Return the (X, Y) coordinate for the center point of the cell that contains the specified text.  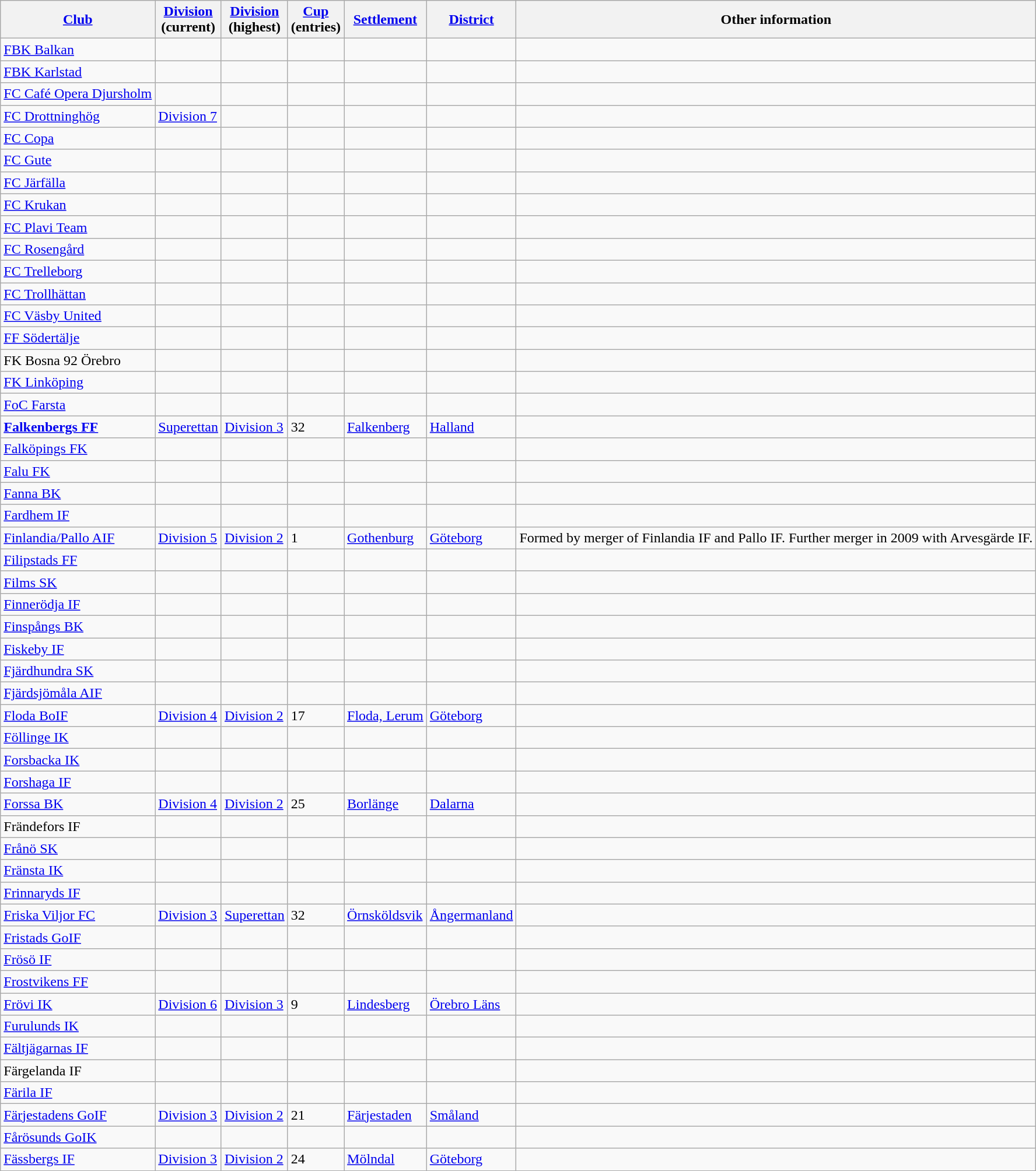
FC Trollhättan (78, 293)
Cup (entries) (316, 20)
Fjärdsjömåla AIF (78, 693)
Forshaga IF (78, 782)
Fardhem IF (78, 516)
Floda BoIF (78, 716)
Lindesberg (386, 1004)
Gothenburg (386, 538)
FoC Farsta (78, 405)
Filipstads FF (78, 560)
FBK Karlstad (78, 72)
Division 7 (188, 116)
Färjestaden (386, 1115)
Fjärdhundra SK (78, 671)
Division 5 (188, 538)
FC Järfälla (78, 183)
Fårösunds GoIK (78, 1137)
FF Södertälje (78, 338)
FC Rosengård (78, 249)
Fanna BK (78, 493)
21 (316, 1115)
FC Krukan (78, 205)
Formed by merger of Finlandia IF and Pallo IF. Further merger in 2009 with Arvesgärde IF. (776, 538)
Dalarna (471, 804)
Floda, Lerum (386, 716)
FC Trelleborg (78, 271)
FC Copa (78, 138)
FC Gute (78, 160)
Falu FK (78, 471)
Fränsta IK (78, 871)
Färila IF (78, 1093)
Films SK (78, 582)
24 (316, 1159)
Furulunds IK (78, 1026)
Färjestadens GoIF (78, 1115)
Frändefors IF (78, 826)
Fässbergs IF (78, 1159)
Forsbacka IK (78, 760)
Frinnaryds IF (78, 893)
Finspångs BK (78, 626)
Friska Viljor FC (78, 915)
FK Linköping (78, 383)
1 (316, 538)
Ångermanland (471, 915)
Finlandia/Pallo AIF (78, 538)
District (471, 20)
Division 6 (188, 1004)
Frösö IF (78, 959)
Falkenbergs FF (78, 427)
17 (316, 716)
Borlänge (386, 804)
Fältjägarnas IF (78, 1049)
Division (highest) (254, 20)
Division (current) (188, 20)
Örebro Läns (471, 1004)
Finnerödja IF (78, 604)
25 (316, 804)
Club (78, 20)
Småland (471, 1115)
FC Väsby United (78, 316)
FC Drottninghög (78, 116)
FK Bosna 92 Örebro (78, 360)
Färgelanda IF (78, 1071)
Mölndal (386, 1159)
Settlement (386, 20)
Halland (471, 427)
Fristads GoIF (78, 937)
9 (316, 1004)
Örnsköldsvik (386, 915)
FBK Balkan (78, 50)
Frånö SK (78, 849)
Forssa BK (78, 804)
Other information (776, 20)
Falköpings FK (78, 449)
FC Plavi Team (78, 227)
Frostvikens FF (78, 981)
FC Café Opera Djursholm (78, 94)
Falkenberg (386, 427)
Fiskeby IF (78, 649)
Frövi IK (78, 1004)
Föllinge IK (78, 738)
